From the cell containing the given text, extract its center point as (x, y) coordinate. 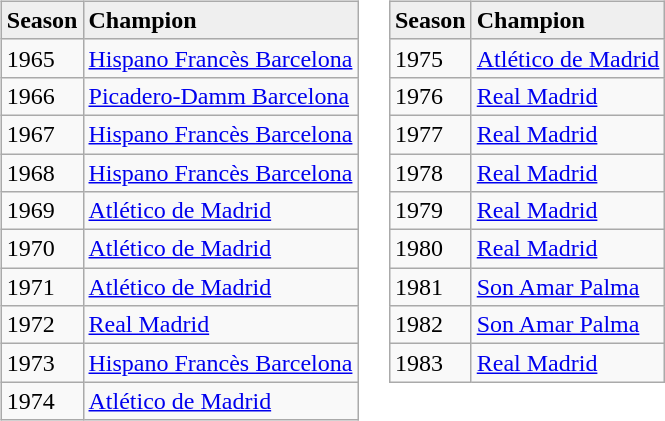
1977 (430, 134)
1975 (430, 58)
1979 (430, 211)
1974 (42, 401)
1968 (42, 173)
1970 (42, 249)
1971 (42, 287)
1973 (42, 363)
1983 (430, 363)
1967 (42, 134)
1982 (430, 325)
Picadero-Damm Barcelona (220, 96)
1978 (430, 173)
1969 (42, 211)
1965 (42, 58)
1972 (42, 325)
1976 (430, 96)
1980 (430, 249)
1981 (430, 287)
1966 (42, 96)
